Determine the [X, Y] coordinate at the center of the cell enclosing the given text.  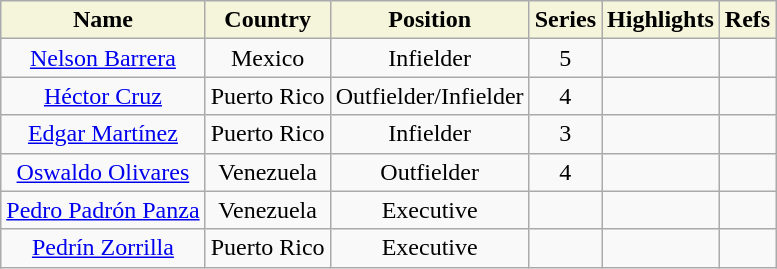
Pedro Padrón Panza [103, 210]
Outfielder [430, 172]
Nelson Barrera [103, 58]
Country [268, 20]
Oswaldo Olivares [103, 172]
Edgar Martínez [103, 134]
Position [430, 20]
3 [565, 134]
Name [103, 20]
Héctor Cruz [103, 96]
Mexico [268, 58]
Series [565, 20]
5 [565, 58]
Outfielder/Infielder [430, 96]
Refs [747, 20]
Highlights [661, 20]
Pedrín Zorrilla [103, 248]
